Identify which cell holds the provided text, then report its (x, y) central coordinate. 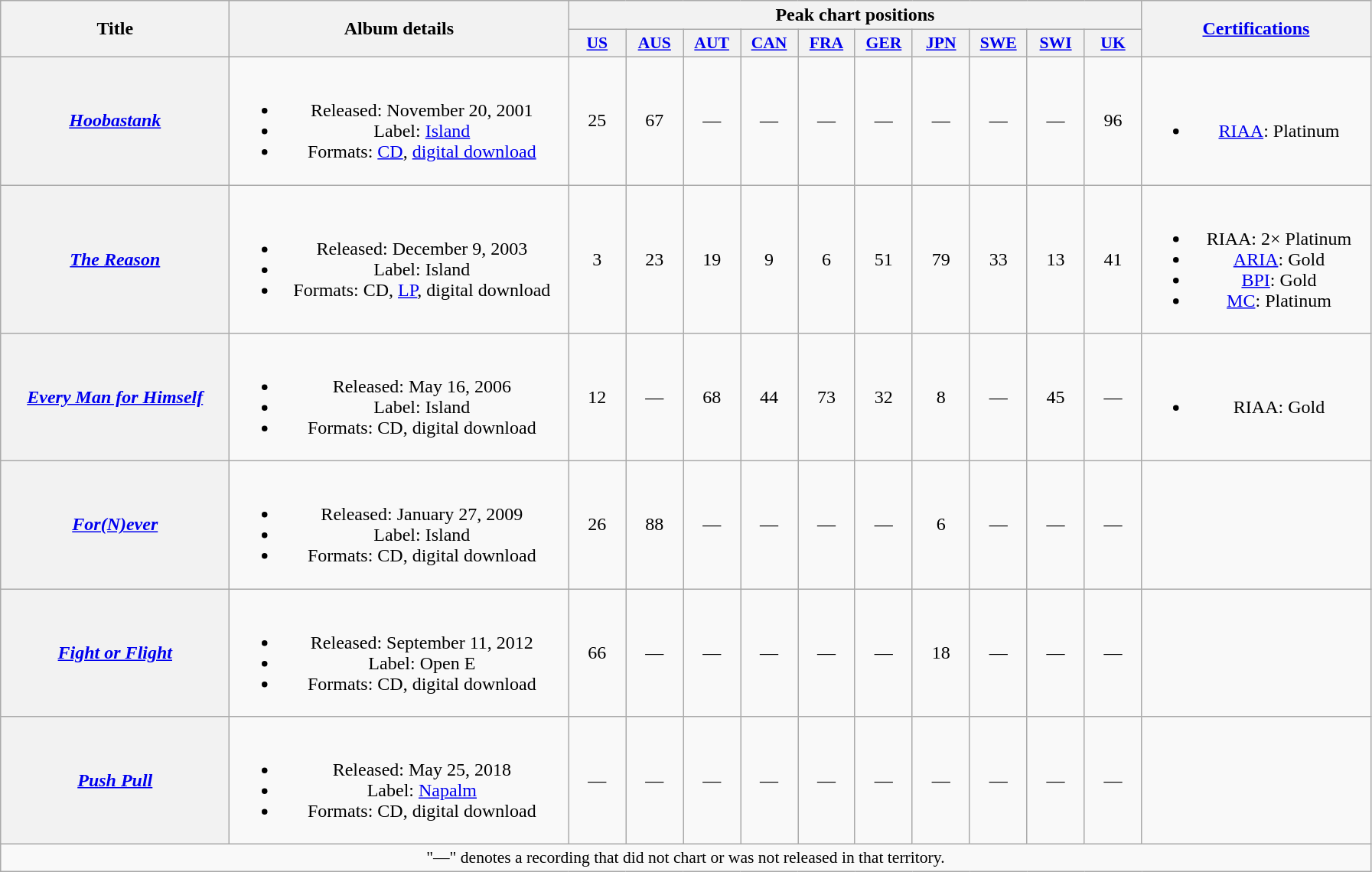
CAN (770, 44)
Released: May 16, 2006Label: IslandFormats: CD, digital download (399, 398)
Every Man for Himself (115, 398)
Title (115, 29)
Released: May 25, 2018Label: NapalmFormats: CD, digital download (399, 780)
The Reason (115, 259)
GER (883, 44)
23 (655, 259)
44 (770, 398)
Released: January 27, 2009Label: IslandFormats: CD, digital download (399, 525)
25 (597, 121)
88 (655, 525)
Hoobastank (115, 121)
79 (941, 259)
RIAA: Gold (1256, 398)
45 (1056, 398)
8 (941, 398)
Certifications (1256, 29)
3 (597, 259)
"—" denotes a recording that did not chart or was not released in that territory. (686, 858)
12 (597, 398)
Released: September 11, 2012Label: Open EFormats: CD, digital download (399, 653)
67 (655, 121)
Fight or Flight (115, 653)
13 (1056, 259)
AUT (712, 44)
JPN (941, 44)
RIAA: Platinum (1256, 121)
Push Pull (115, 780)
Released: December 9, 2003Label: IslandFormats: CD, LP, digital download (399, 259)
73 (826, 398)
RIAA: 2× PlatinumARIA: GoldBPI: GoldMC: Platinum (1256, 259)
SWE (998, 44)
33 (998, 259)
41 (1113, 259)
18 (941, 653)
51 (883, 259)
UK (1113, 44)
Released: November 20, 2001Label: IslandFormats: CD, digital download (399, 121)
96 (1113, 121)
68 (712, 398)
32 (883, 398)
19 (712, 259)
For(N)ever (115, 525)
9 (770, 259)
Peak chart positions (855, 15)
66 (597, 653)
AUS (655, 44)
Album details (399, 29)
SWI (1056, 44)
US (597, 44)
26 (597, 525)
FRA (826, 44)
